Determine the (x, y) coordinate at the center of the cell enclosing the given text.  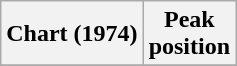
Chart (1974) (72, 34)
Peakposition (189, 34)
